Provide the (X, Y) coordinate of the cell's center where the given text is located.  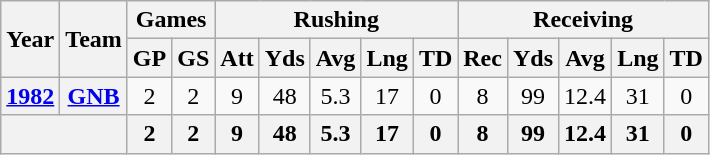
Games (170, 20)
GNB (94, 96)
GS (194, 58)
Rushing (336, 20)
1982 (30, 96)
Att (237, 58)
GP (149, 58)
Year (30, 39)
Receiving (584, 20)
Rec (483, 58)
Team (94, 39)
